Output the (X, Y) coordinate of the center of the cell containing the given text.  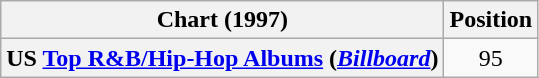
US Top R&B/Hip-Hop Albums (Billboard) (222, 58)
95 (491, 58)
Chart (1997) (222, 20)
Position (491, 20)
